Output the [X, Y] coordinate of the center of the cell containing the given text.  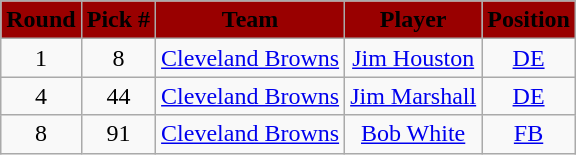
Position [529, 20]
1 [41, 58]
Team [250, 20]
Player [414, 20]
4 [41, 96]
FB [529, 134]
Pick # [118, 20]
Round [41, 20]
Jim Marshall [414, 96]
Jim Houston [414, 58]
91 [118, 134]
Bob White [414, 134]
44 [118, 96]
